Find where the given text appears and provide that cell's center as [X, Y] coordinate. 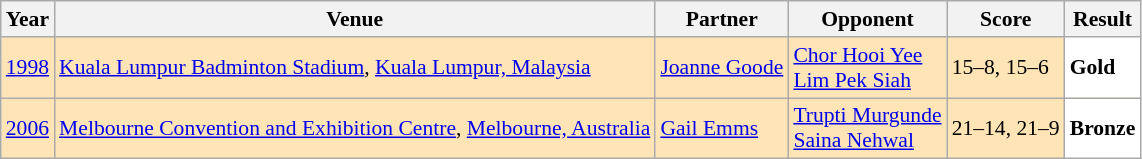
Gold [1103, 68]
21–14, 21–9 [1006, 128]
Partner [722, 19]
Melbourne Convention and Exhibition Centre, Melbourne, Australia [354, 128]
Venue [354, 19]
Trupti Murgunde Saina Nehwal [867, 128]
Chor Hooi Yee Lim Pek Siah [867, 68]
Year [28, 19]
Joanne Goode [722, 68]
Kuala Lumpur Badminton Stadium, Kuala Lumpur, Malaysia [354, 68]
Gail Emms [722, 128]
Result [1103, 19]
1998 [28, 68]
Bronze [1103, 128]
Opponent [867, 19]
Score [1006, 19]
2006 [28, 128]
15–8, 15–6 [1006, 68]
